Identify which cell holds the provided text, then report its (X, Y) central coordinate. 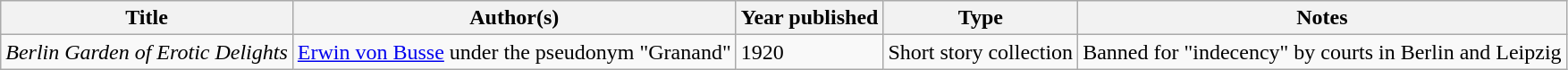
Short story collection (981, 52)
Type (981, 18)
Notes (1322, 18)
Title (147, 18)
Berlin Garden of Erotic Delights (147, 52)
Erwin von Busse under the pseudonym "Granand" (514, 52)
Year published (810, 18)
Author(s) (514, 18)
1920 (810, 52)
Banned for "indecency" by courts in Berlin and Leipzig (1322, 52)
